Capture the cell that displays the provided text and extract its [x, y] central coordinate. 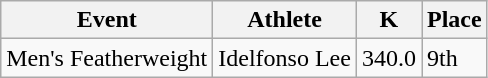
9th [455, 58]
K [388, 20]
340.0 [388, 58]
Athlete [285, 20]
Men's Featherweight [107, 58]
Idelfonso Lee [285, 58]
Event [107, 20]
Place [455, 20]
